Find where the given text appears and provide that cell's center as [X, Y] coordinate. 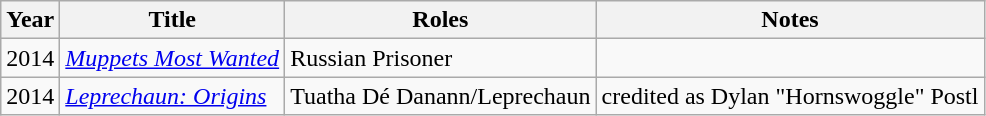
Muppets Most Wanted [172, 58]
Russian Prisoner [440, 58]
Notes [790, 20]
Tuatha Dé Danann/Leprechaun [440, 96]
Year [30, 20]
Roles [440, 20]
Leprechaun: Origins [172, 96]
Title [172, 20]
credited as Dylan "Hornswoggle" Postl [790, 96]
